Return [X, Y] of the center of cell containing provided text 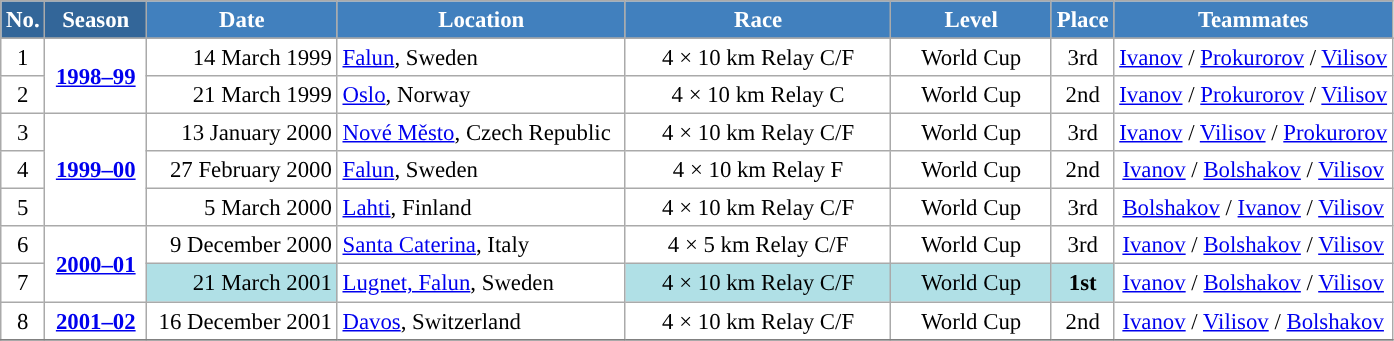
6 [23, 245]
16 December 2001 [242, 321]
2000–01 [96, 264]
Davos, Switzerland [481, 321]
5 [23, 208]
Ivanov / Vilisov / Bolshakov [1253, 321]
14 March 1999 [242, 58]
21 March 2001 [242, 283]
Place [1082, 20]
Santa Caterina, Italy [481, 245]
1998–99 [96, 76]
4 [23, 170]
4 × 10 km Relay C [758, 95]
Season [96, 20]
2001–02 [96, 321]
4 × 10 km Relay F [758, 170]
13 January 2000 [242, 133]
Oslo, Norway [481, 95]
Lugnet, Falun, Sweden [481, 283]
Level [972, 20]
8 [23, 321]
7 [23, 283]
Race [758, 20]
27 February 2000 [242, 170]
1 [23, 58]
Date [242, 20]
Lahti, Finland [481, 208]
4 × 5 km Relay C/F [758, 245]
Ivanov / Vilisov / Prokurorov [1253, 133]
No. [23, 20]
Nové Město, Czech Republic [481, 133]
Bolshakov / Ivanov / Vilisov [1253, 208]
5 March 2000 [242, 208]
2 [23, 95]
Location [481, 20]
1st [1082, 283]
21 March 1999 [242, 95]
9 December 2000 [242, 245]
3 [23, 133]
Teammates [1253, 20]
1999–00 [96, 170]
